Extract the (X, Y) coordinate from the center of the cell holding the provided text.  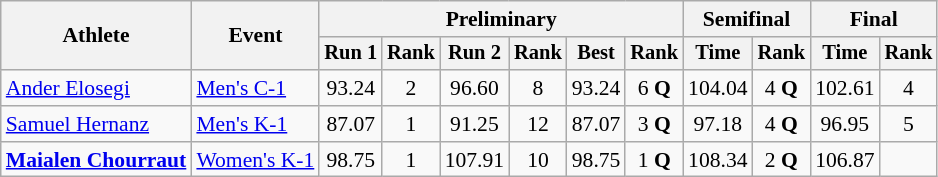
Men's C-1 (255, 88)
102.61 (844, 88)
8 (538, 88)
Ander Elosegi (96, 88)
5 (909, 124)
Run 1 (350, 54)
2 (411, 88)
12 (538, 124)
Final (874, 19)
Preliminary (501, 19)
Athlete (96, 36)
4 (909, 88)
Samuel Hernanz (96, 124)
Men's K-1 (255, 124)
1 (411, 124)
91.25 (474, 124)
6 Q (654, 88)
3 Q (654, 124)
Event (255, 36)
Run 2 (474, 54)
96.60 (474, 88)
104.04 (718, 88)
97.18 (718, 124)
Best (596, 54)
96.95 (844, 124)
Semifinal (746, 19)
